Search for the cell housing the specified text and yield its [X, Y] center coordinate. 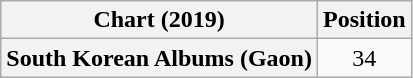
Chart (2019) [160, 20]
South Korean Albums (Gaon) [160, 58]
34 [364, 58]
Position [364, 20]
